Output the (x, y) coordinate of the center of the cell containing the given text.  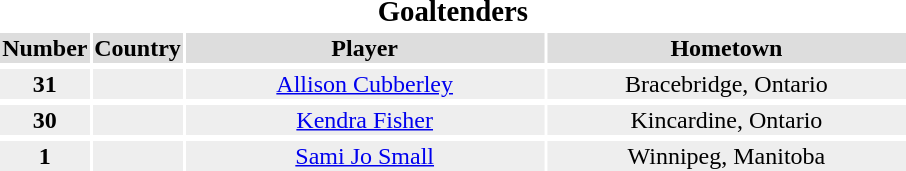
1 (45, 156)
Player (364, 48)
Bracebridge, Ontario (726, 84)
Allison Cubberley (364, 84)
Number (45, 48)
31 (45, 84)
Hometown (726, 48)
Kendra Fisher (364, 120)
30 (45, 120)
Sami Jo Small (364, 156)
Country (138, 48)
Kincardine, Ontario (726, 120)
Winnipeg, Manitoba (726, 156)
